Scan for the cell matching the given text and deliver its [x, y] coordinate at center. 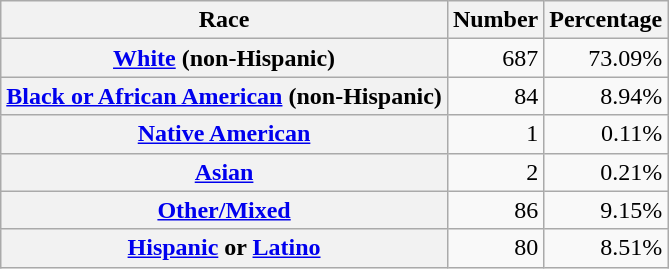
9.15% [606, 210]
Native American [224, 134]
8.51% [606, 248]
1 [495, 134]
0.21% [606, 172]
0.11% [606, 134]
687 [495, 58]
Hispanic or Latino [224, 248]
84 [495, 96]
Percentage [606, 20]
Race [224, 20]
80 [495, 248]
Black or African American (non-Hispanic) [224, 96]
Number [495, 20]
86 [495, 210]
8.94% [606, 96]
2 [495, 172]
Asian [224, 172]
White (non-Hispanic) [224, 58]
Other/Mixed [224, 210]
73.09% [606, 58]
